Provide the (x, y) coordinate of the cell's center where the given text is located.  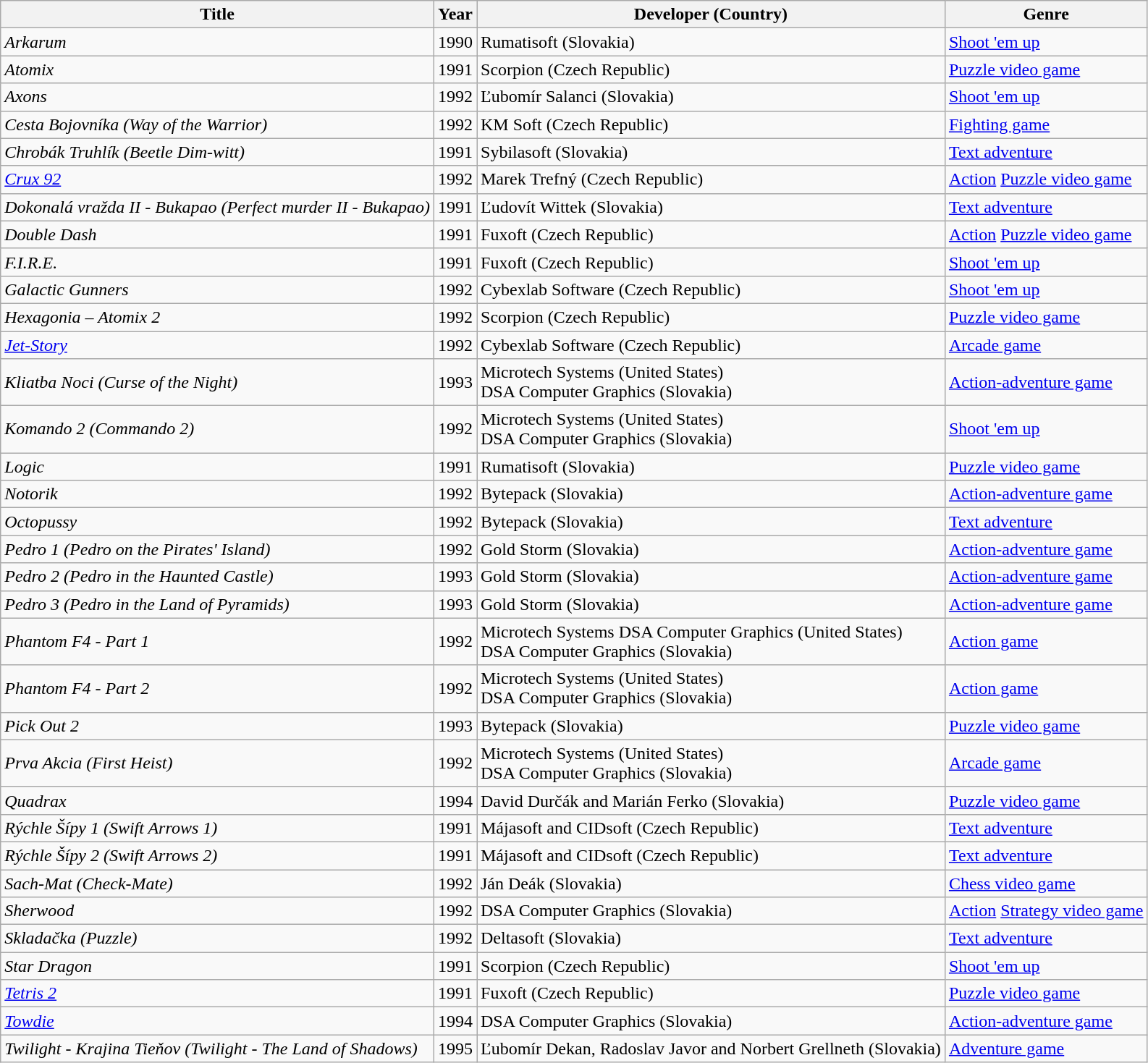
1990 (455, 42)
Star Dragon (217, 966)
Logic (217, 467)
Ľubomír Salanci (Slovakia) (711, 97)
Chrobák Truhlík (Beetle Dim-witt) (217, 152)
Prva Akcia (First Heist) (217, 763)
Genre (1046, 14)
Galactic Gunners (217, 289)
Pick Out 2 (217, 726)
Year (455, 14)
Ján Deák (Slovakia) (711, 884)
Sherwood (217, 911)
Pedro 1 (Pedro on the Pirates' Island) (217, 549)
Tetris 2 (217, 994)
Microtech Systems (United States) DSA Computer Graphics (Slovakia) (711, 382)
KM Soft (Czech Republic) (711, 124)
Action Strategy video game (1046, 911)
Sach-Mat (Check-Mate) (217, 884)
Dokonalá vražda II - Bukapao (Perfect murder II - Bukapao) (217, 207)
Twilight - Krajina Tieňov (Twilight - The Land of Shadows) (217, 1049)
Phantom F4 - Part 2 (217, 689)
Deltasoft (Slovakia) (711, 939)
F.I.R.E. (217, 262)
Quadrax (217, 800)
Arkarum (217, 42)
Double Dash (217, 234)
Jet-Story (217, 345)
Pedro 3 (Pedro in the Land of Pyramids) (217, 604)
Rýchle Šípy 1 (Swift Arrows 1) (217, 828)
Microtech Systems DSA Computer Graphics (United States)DSA Computer Graphics (Slovakia) (711, 641)
Ľubomír Dekan, Radoslav Javor and Norbert Grellneth (Slovakia) (711, 1049)
Developer (Country) (711, 14)
Notorik (217, 494)
David Durčák and Marián Ferko (Slovakia) (711, 800)
Cesta Bojovníka (Way of the Warrior) (217, 124)
Chess video game (1046, 884)
1995 (455, 1049)
Ľudovít Wittek (Slovakia) (711, 207)
Kliatba Noci (Curse of the Night) (217, 382)
Title (217, 14)
Crux 92 (217, 179)
Octopussy (217, 522)
Komando 2 (Commando 2) (217, 430)
Adventure game (1046, 1049)
Marek Trefný (Czech Republic) (711, 179)
Atomix (217, 69)
Hexagonia – Atomix 2 (217, 317)
Towdie (217, 1021)
Skladačka (Puzzle) (217, 939)
Fighting game (1046, 124)
Rýchle Šípy 2 (Swift Arrows 2) (217, 855)
Sybilasoft (Slovakia) (711, 152)
Axons (217, 97)
Phantom F4 - Part 1 (217, 641)
Pedro 2 (Pedro in the Haunted Castle) (217, 577)
